Extract the (x, y) coordinate from the center of the cell holding the provided text.  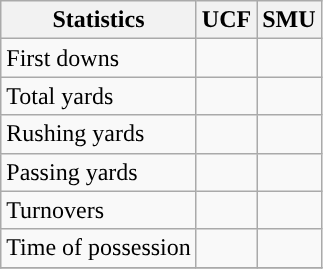
Statistics (99, 20)
Turnovers (99, 210)
Passing yards (99, 172)
First downs (99, 58)
UCF (226, 20)
Time of possession (99, 248)
Total yards (99, 96)
Rushing yards (99, 134)
SMU (289, 20)
